Find where the given text appears and provide that cell's center as (x, y) coordinate. 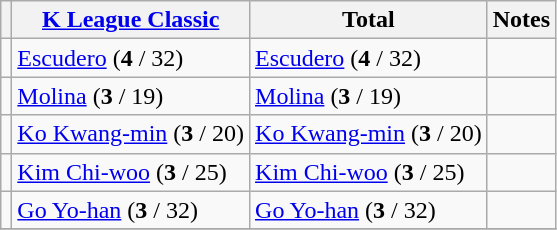
Notes (521, 20)
K League Classic (131, 20)
Total (369, 20)
